Pinpoint the cell where the given text exists, returning its [x, y] midpoint coordinate. 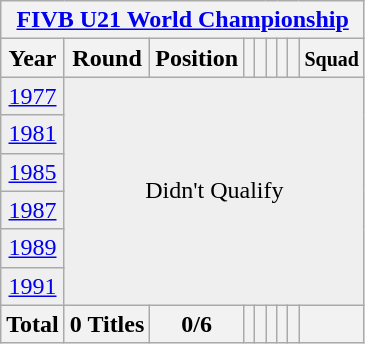
Year [33, 58]
Round [107, 58]
0/6 [197, 324]
Position [197, 58]
1977 [33, 96]
Total [33, 324]
1989 [33, 248]
1991 [33, 286]
1981 [33, 134]
0 Titles [107, 324]
1985 [33, 172]
1987 [33, 210]
FIVB U21 World Championship [183, 20]
Didn't Qualify [214, 191]
Squad [332, 58]
